Provide the (x, y) coordinate of the cell's center where the given text is located.  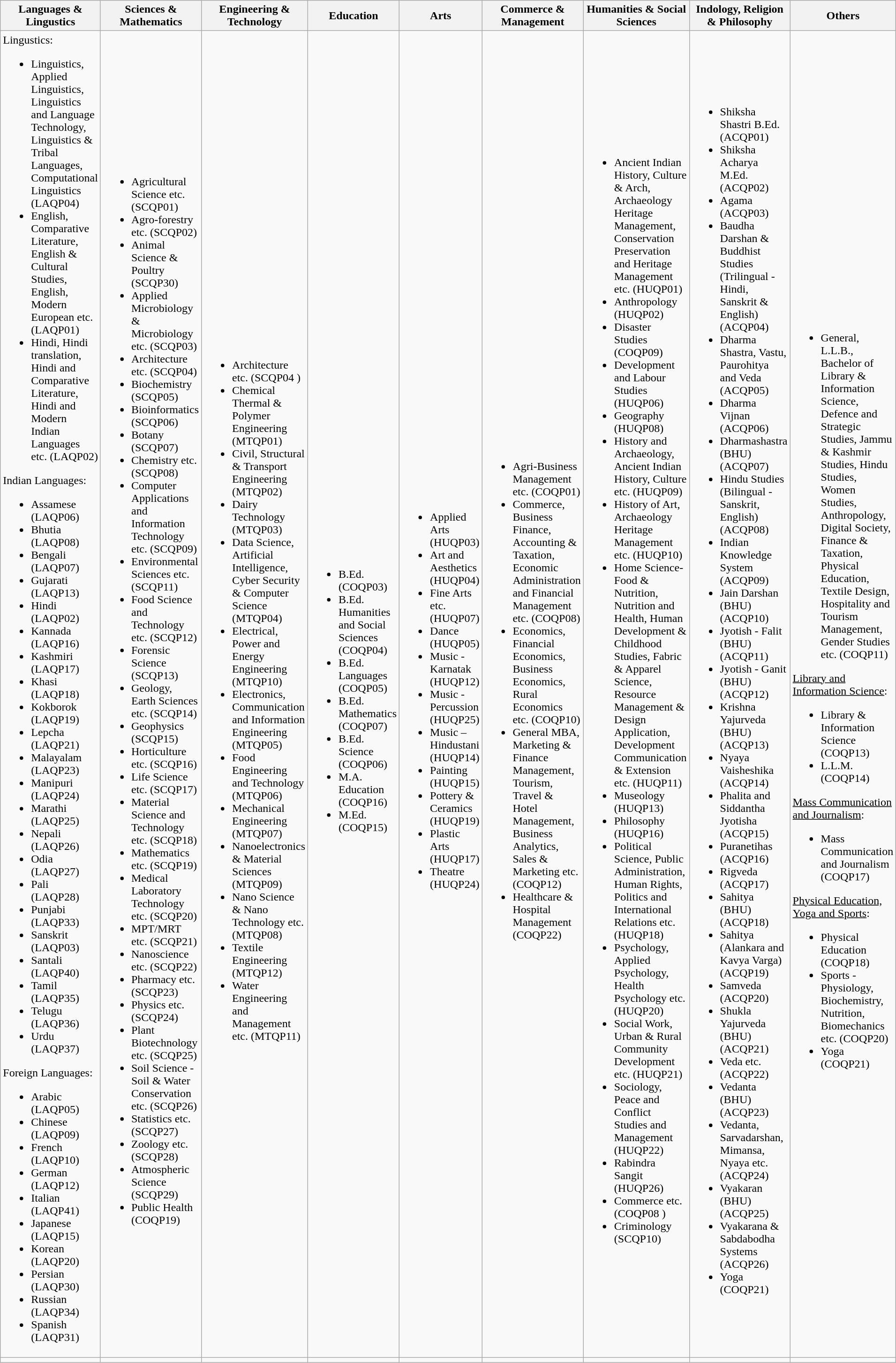
Languages & Lingustics (51, 16)
Education (354, 16)
Others (843, 16)
Humanities & Social Sciences (636, 16)
Sciences & Mathematics (151, 16)
Arts (441, 16)
Engineering & Technology (255, 16)
Commerce & Management (533, 16)
Indology, Religion & Philosophy (740, 16)
